Provide the [x, y] coordinate of the cell's center where the given text is located.  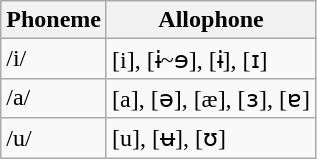
[u], [ʉ], [ʊ] [210, 138]
Allophone [210, 20]
[a], [ə], [æ], [ɜ], [ɐ] [210, 98]
/a/ [54, 98]
/u/ [54, 138]
[i], [ɨ~ɘ], [ɨ], [ɪ] [210, 59]
/i/ [54, 59]
Phoneme [54, 20]
